Detect which cell encompasses the target text, then output its [X, Y] center coordinate. 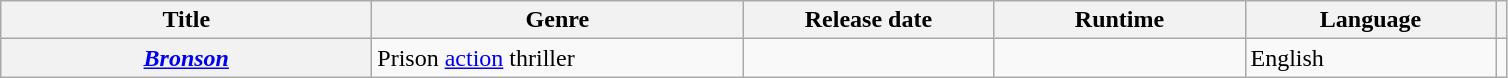
Title [186, 20]
Bronson [186, 58]
Release date [868, 20]
Language [1370, 20]
Runtime [1120, 20]
English [1370, 58]
Genre [558, 20]
Prison action thriller [558, 58]
